Search for the cell housing the specified text and yield its [X, Y] center coordinate. 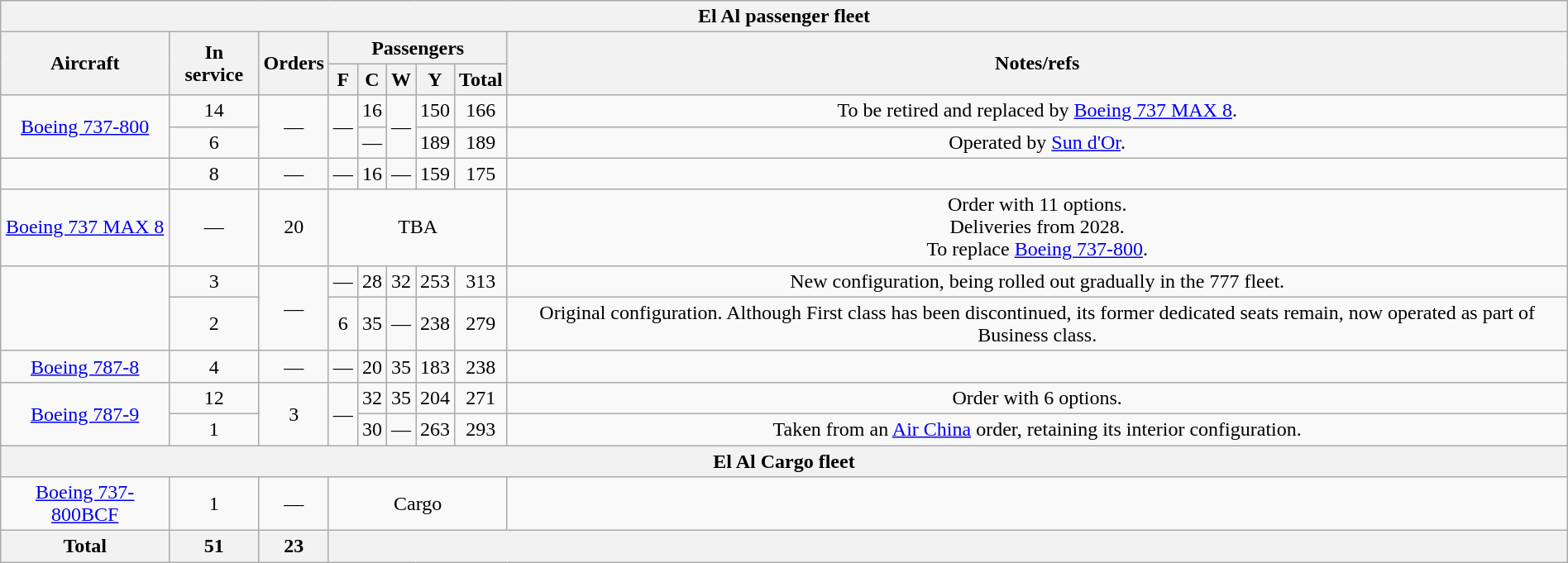
Boeing 787-8 [85, 366]
204 [435, 398]
Order with 6 options. [1037, 398]
Orders [294, 64]
Boeing 787-9 [85, 413]
New configuration, being rolled out gradually in the 777 fleet. [1037, 281]
F [342, 79]
Order with 11 options.Deliveries from 2028.To replace Boeing 737-800. [1037, 227]
Boeing 737-800BCF [85, 504]
In service [214, 64]
175 [481, 174]
279 [481, 324]
183 [435, 366]
12 [214, 398]
El Al passenger fleet [784, 17]
Taken from an Air China order, retaining its interior configuration. [1037, 429]
Operated by Sun d'Or. [1037, 142]
253 [435, 281]
166 [481, 111]
313 [481, 281]
30 [372, 429]
Boeing 737 MAX 8 [85, 227]
293 [481, 429]
51 [214, 546]
Aircraft [85, 64]
Boeing 737-800 [85, 126]
2 [214, 324]
Y [435, 79]
159 [435, 174]
To be retired and replaced by Boeing 737 MAX 8. [1037, 111]
8 [214, 174]
14 [214, 111]
263 [435, 429]
4 [214, 366]
23 [294, 546]
Original configuration. Although First class has been discontinued, its former dedicated seats remain, now operated as part of Business class. [1037, 324]
C [372, 79]
W [400, 79]
Passengers [418, 48]
El Al Cargo fleet [784, 460]
28 [372, 281]
Cargo [418, 504]
Notes/refs [1037, 64]
TBA [418, 227]
150 [435, 111]
271 [481, 398]
